Locate the cell with the specified text and output its [X, Y] center coordinate. 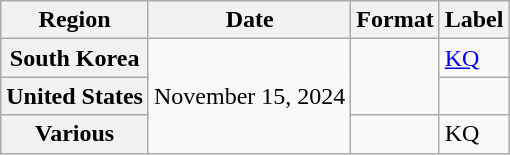
Date [249, 20]
Format [395, 20]
November 15, 2024 [249, 96]
United States [75, 96]
Label [474, 20]
Various [75, 134]
South Korea [75, 58]
Region [75, 20]
